Capture the cell that displays the provided text and extract its [X, Y] central coordinate. 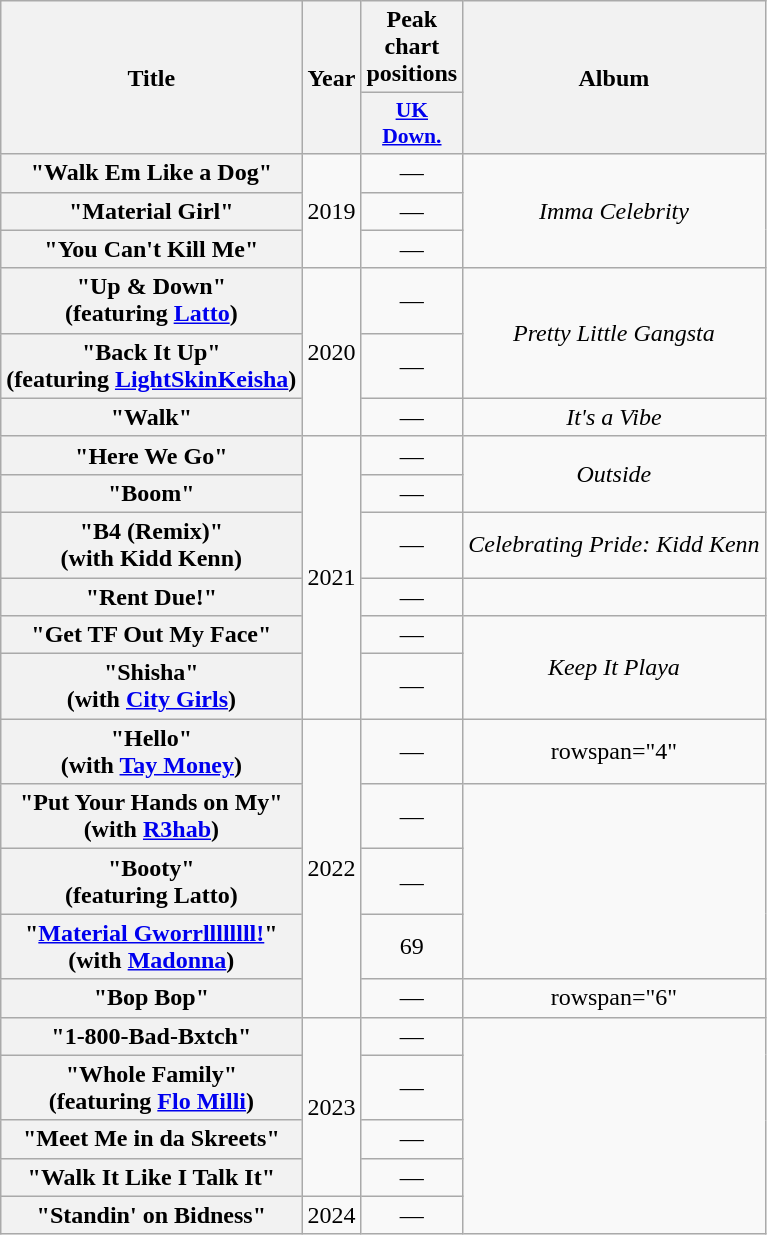
Outside [614, 474]
"You Can't Kill Me" [152, 249]
rowspan="4" [614, 752]
Year [332, 78]
"Walk It Like I Talk It" [152, 1177]
rowspan="6" [614, 998]
"Back It Up"(featuring LightSkinKeisha) [152, 366]
2022 [332, 868]
2021 [332, 577]
Imma Celebrity [614, 211]
Pretty Little Gangsta [614, 333]
"Walk Em Like a Dog" [152, 173]
It's a Vibe [614, 417]
"Whole Family"(featuring Flo Milli) [152, 1088]
"Boom" [152, 493]
"Booty"(featuring Latto) [152, 882]
"Here We Go" [152, 455]
"Up & Down"(featuring Latto) [152, 300]
2019 [332, 211]
"1-800-Bad-Bxtch" [152, 1036]
"Walk" [152, 417]
"Hello"(with Tay Money) [152, 752]
"Meet Me in da Skreets" [152, 1139]
69 [412, 946]
Album [614, 78]
Keep It Playa [614, 668]
Title [152, 78]
Peak chart positions [412, 47]
"Shisha"(with City Girls) [152, 686]
2020 [332, 352]
"Rent Due!" [152, 597]
"Material Gworrllllllll!"(with Madonna) [152, 946]
"Put Your Hands on My"(with R3hab) [152, 816]
"Get TF Out My Face" [152, 635]
Celebrating Pride: Kidd Kenn [614, 544]
2024 [332, 1215]
"Material Girl" [152, 211]
"Standin' on Bidness" [152, 1215]
"Bop Bop" [152, 998]
"B4 (Remix)"(with Kidd Kenn) [152, 544]
UKDown. [412, 124]
2023 [332, 1106]
